Detect which cell encompasses the target text, then output its (X, Y) center coordinate. 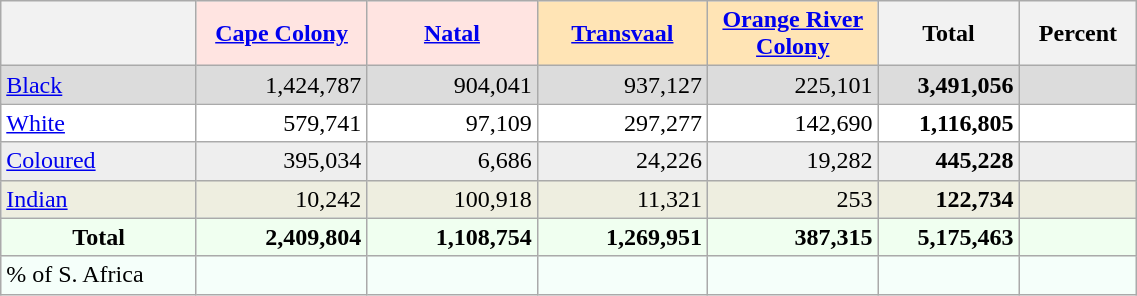
387,315 (793, 237)
10,242 (281, 199)
3,491,056 (948, 85)
Indian (99, 199)
11,321 (622, 199)
445,228 (948, 161)
579,741 (281, 123)
937,127 (622, 85)
Natal (452, 34)
1,424,787 (281, 85)
253 (793, 199)
297,277 (622, 123)
6,686 (452, 161)
Orange River Colony (793, 34)
2,409,804 (281, 237)
100,918 (452, 199)
1,108,754 (452, 237)
904,041 (452, 85)
Black (99, 85)
Percent (1078, 34)
122,734 (948, 199)
395,034 (281, 161)
1,116,805 (948, 123)
Cape Colony (281, 34)
97,109 (452, 123)
142,690 (793, 123)
% of S. Africa (99, 275)
19,282 (793, 161)
Coloured (99, 161)
5,175,463 (948, 237)
Transvaal (622, 34)
1,269,951 (622, 237)
White (99, 123)
225,101 (793, 85)
24,226 (622, 161)
